Return the [x, y] coordinate for the center point of the cell that contains the specified text.  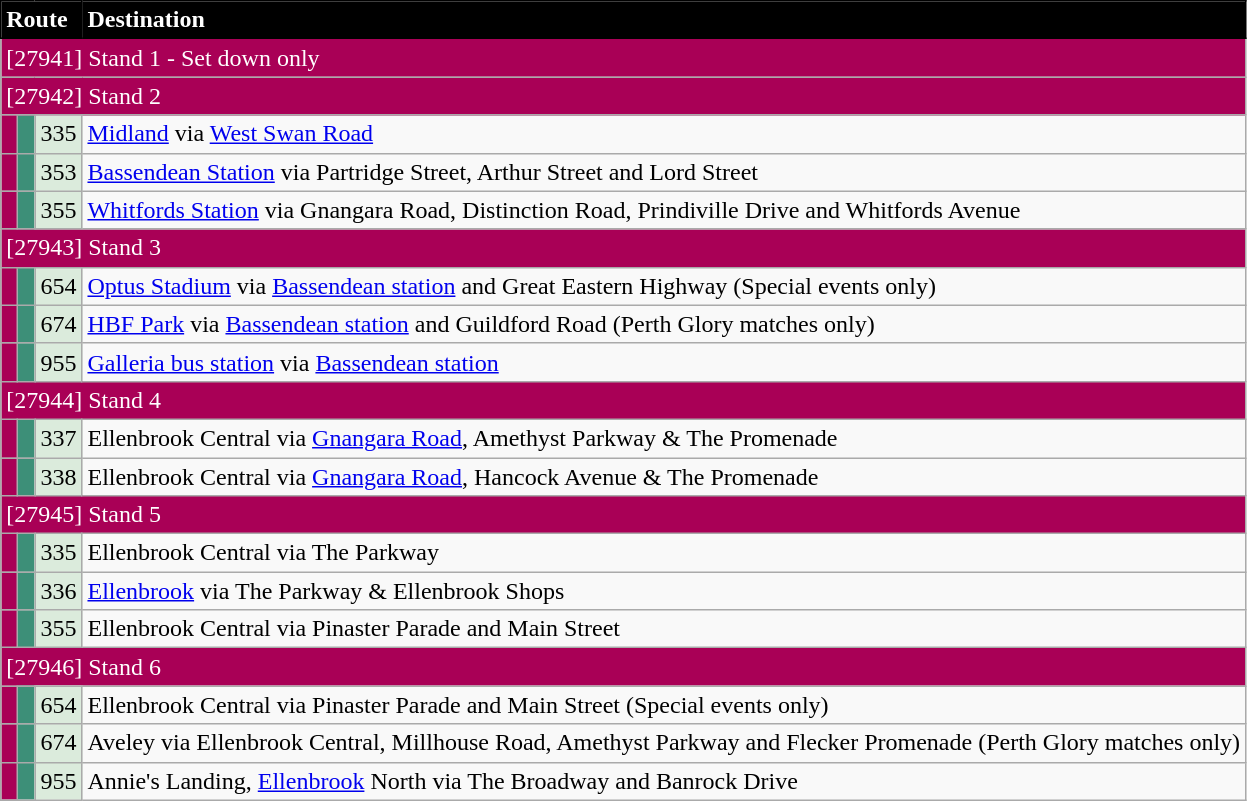
[27944] Stand 4 [624, 400]
Optus Stadium via Bassendean station and Great Eastern Highway (Special events only) [664, 286]
Ellenbrook Central via Pinaster Parade and Main Street (Special events only) [664, 705]
Ellenbrook Central via Gnangara Road, Amethyst Parkway & The Promenade [664, 438]
353 [58, 172]
[27943] Stand 3 [624, 248]
336 [58, 591]
[27941] Stand 1 - Set down only [624, 58]
Whitfords Station via Gnangara Road, Distinction Road, Prindiville Drive and Whitfords Avenue [664, 210]
[27945] Stand 5 [624, 515]
Ellenbrook via The Parkway & Ellenbrook Shops [664, 591]
Galleria bus station via Bassendean station [664, 362]
Ellenbrook Central via Pinaster Parade and Main Street [664, 629]
Annie's Landing, Ellenbrook North via The Broadway and Banrock Drive [664, 781]
Destination [664, 20]
338 [58, 477]
337 [58, 438]
[27946] Stand 6 [624, 667]
Route [42, 20]
Bassendean Station via Partridge Street, Arthur Street and Lord Street [664, 172]
Ellenbrook Central via The Parkway [664, 553]
Aveley via Ellenbrook Central, Millhouse Road, Amethyst Parkway and Flecker Promenade (Perth Glory matches only) [664, 743]
Ellenbrook Central via Gnangara Road, Hancock Avenue & The Promenade [664, 477]
HBF Park via Bassendean station and Guildford Road (Perth Glory matches only) [664, 324]
[27942] Stand 2 [624, 96]
Midland via West Swan Road [664, 134]
